Locate the cell with the specified text and output its [x, y] center coordinate. 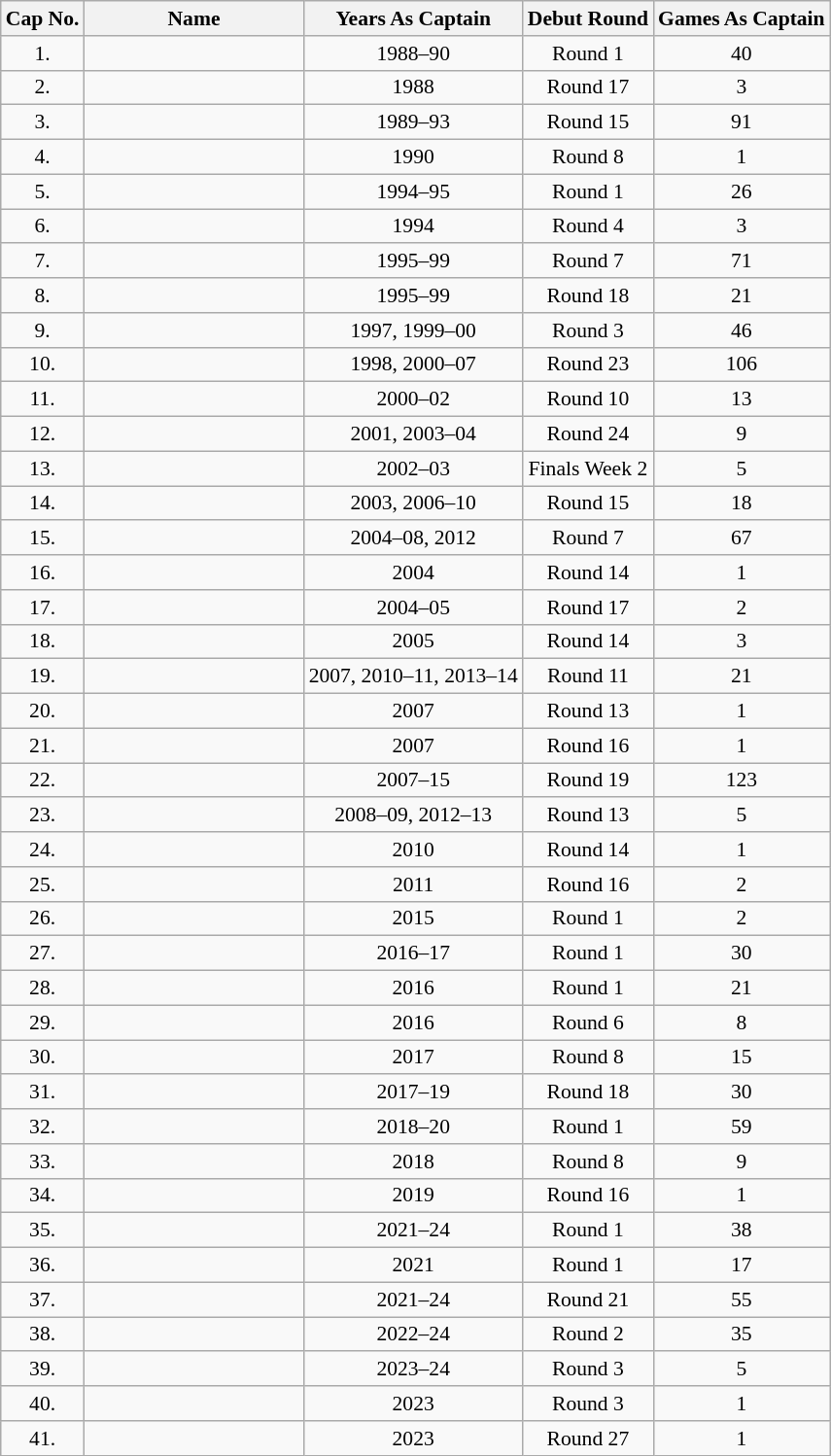
1988–90 [414, 53]
2018–20 [414, 1127]
2011 [414, 884]
1990 [414, 157]
1994 [414, 226]
Round 19 [588, 780]
2021 [414, 1265]
3. [43, 122]
26. [43, 919]
17 [742, 1265]
20. [43, 711]
71 [742, 261]
25. [43, 884]
Cap No. [43, 18]
Round 4 [588, 226]
2023–24 [414, 1369]
Years As Captain [414, 18]
2004 [414, 572]
2017–19 [414, 1092]
8. [43, 295]
28. [43, 988]
21. [43, 745]
36. [43, 1265]
55 [742, 1300]
7. [43, 261]
6. [43, 226]
30. [43, 1057]
40 [742, 53]
18 [742, 503]
38. [43, 1335]
35. [43, 1231]
1997, 1999–00 [414, 330]
2007, 2010–11, 2013–14 [414, 676]
Round 27 [588, 1439]
15 [742, 1057]
23. [43, 815]
2004–05 [414, 607]
59 [742, 1127]
1988 [414, 87]
31. [43, 1092]
13 [742, 399]
2005 [414, 641]
46 [742, 330]
2002–03 [414, 468]
8 [742, 1023]
2018 [414, 1161]
Round 11 [588, 676]
123 [742, 780]
1994–95 [414, 191]
41. [43, 1439]
2016–17 [414, 953]
38 [742, 1231]
2008–09, 2012–13 [414, 815]
17. [43, 607]
22. [43, 780]
19. [43, 676]
26 [742, 191]
Round 21 [588, 1300]
2004–08, 2012 [414, 538]
10. [43, 364]
Round 10 [588, 399]
106 [742, 364]
1. [43, 53]
91 [742, 122]
16. [43, 572]
34. [43, 1196]
67 [742, 538]
13. [43, 468]
2022–24 [414, 1335]
2. [43, 87]
Name [193, 18]
2017 [414, 1057]
35 [742, 1335]
Games As Captain [742, 18]
12. [43, 434]
Finals Week 2 [588, 468]
32. [43, 1127]
40. [43, 1404]
14. [43, 503]
1998, 2000–07 [414, 364]
2001, 2003–04 [414, 434]
Round 24 [588, 434]
24. [43, 849]
2019 [414, 1196]
15. [43, 538]
37. [43, 1300]
Debut Round [588, 18]
2007–15 [414, 780]
2003, 2006–10 [414, 503]
33. [43, 1161]
2010 [414, 849]
2015 [414, 919]
1989–93 [414, 122]
9. [43, 330]
4. [43, 157]
Round 2 [588, 1335]
27. [43, 953]
5. [43, 191]
2000–02 [414, 399]
Round 23 [588, 364]
11. [43, 399]
29. [43, 1023]
18. [43, 641]
39. [43, 1369]
Round 6 [588, 1023]
